Scan for the cell matching the given text and deliver its [x, y] coordinate at center. 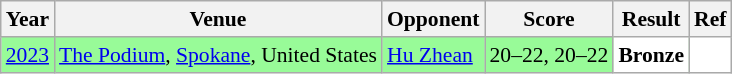
Score [548, 19]
20–22, 20–22 [548, 55]
The Podium, Spokane, United States [218, 55]
2023 [28, 55]
Bronze [651, 55]
Ref [710, 19]
Year [28, 19]
Hu Zhean [434, 55]
Venue [218, 19]
Result [651, 19]
Opponent [434, 19]
